Pinpoint the cell where the given text exists, returning its (x, y) midpoint coordinate. 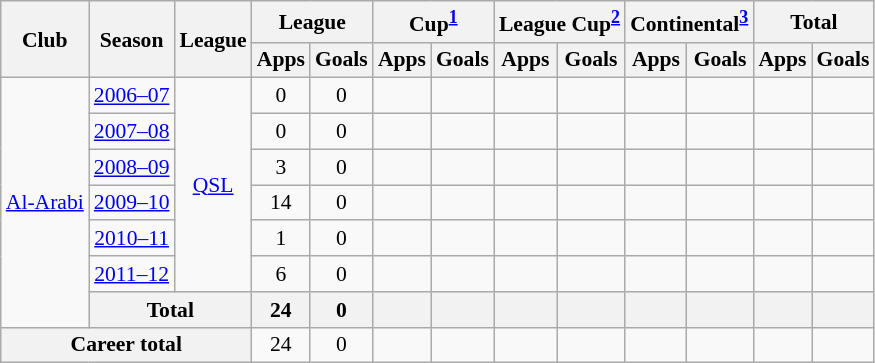
2011–12 (132, 274)
Season (132, 40)
14 (281, 203)
Cup1 (434, 22)
League Cup2 (560, 22)
1 (281, 239)
Al-Arabi (45, 202)
Club (45, 40)
Career total (126, 345)
2007–08 (132, 132)
2006–07 (132, 96)
6 (281, 274)
QSL (212, 185)
2009–10 (132, 203)
Continental3 (689, 22)
2010–11 (132, 239)
2008–09 (132, 167)
3 (281, 167)
